Find where the given text appears and provide that cell's center as [x, y] coordinate. 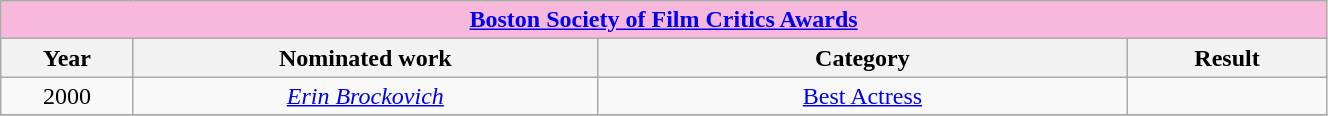
Boston Society of Film Critics Awards [664, 20]
Result [1228, 58]
2000 [68, 96]
Nominated work [365, 58]
Year [68, 58]
Erin Brockovich [365, 96]
Best Actress [862, 96]
Category [862, 58]
